Return (x, y) of the center of cell containing provided text 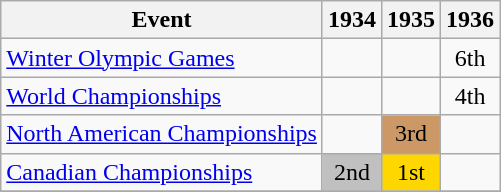
1936 (470, 20)
Canadian Championships (162, 172)
World Championships (162, 96)
1st (412, 172)
North American Championships (162, 134)
Event (162, 20)
2nd (352, 172)
1934 (352, 20)
3rd (412, 134)
6th (470, 58)
4th (470, 96)
Winter Olympic Games (162, 58)
1935 (412, 20)
